From the cell containing the given text, extract its center point as (X, Y) coordinate. 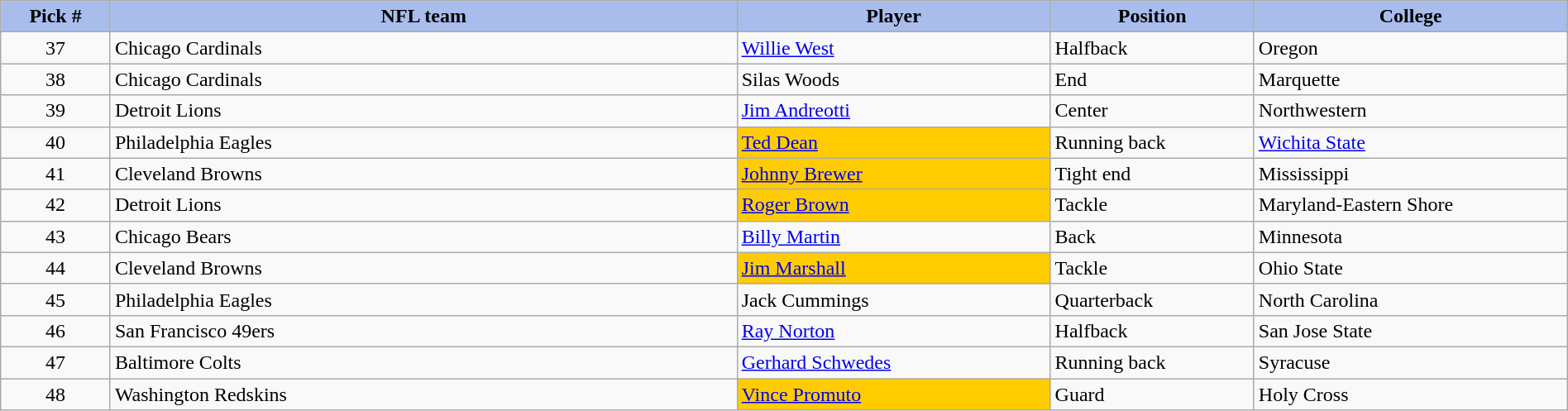
40 (56, 142)
Johnny Brewer (893, 174)
Jack Cummings (893, 299)
Billy Martin (893, 237)
NFL team (423, 17)
Willie West (893, 48)
Baltimore Colts (423, 362)
Roger Brown (893, 205)
Marquette (1411, 79)
42 (56, 205)
Syracuse (1411, 362)
37 (56, 48)
Chicago Bears (423, 237)
Vince Promuto (893, 394)
Ohio State (1411, 268)
Player (893, 17)
Ted Dean (893, 142)
Maryland-Eastern Shore (1411, 205)
41 (56, 174)
39 (56, 111)
Wichita State (1411, 142)
Tight end (1152, 174)
College (1411, 17)
Washington Redskins (423, 394)
Position (1152, 17)
Silas Woods (893, 79)
Northwestern (1411, 111)
Jim Andreotti (893, 111)
45 (56, 299)
Guard (1152, 394)
Gerhard Schwedes (893, 362)
44 (56, 268)
Pick # (56, 17)
48 (56, 394)
46 (56, 331)
Back (1152, 237)
San Francisco 49ers (423, 331)
47 (56, 362)
38 (56, 79)
Ray Norton (893, 331)
Minnesota (1411, 237)
Jim Marshall (893, 268)
Oregon (1411, 48)
43 (56, 237)
Center (1152, 111)
San Jose State (1411, 331)
End (1152, 79)
North Carolina (1411, 299)
Quarterback (1152, 299)
Mississippi (1411, 174)
Holy Cross (1411, 394)
